Locate the cell with the specified text and output its [X, Y] center coordinate. 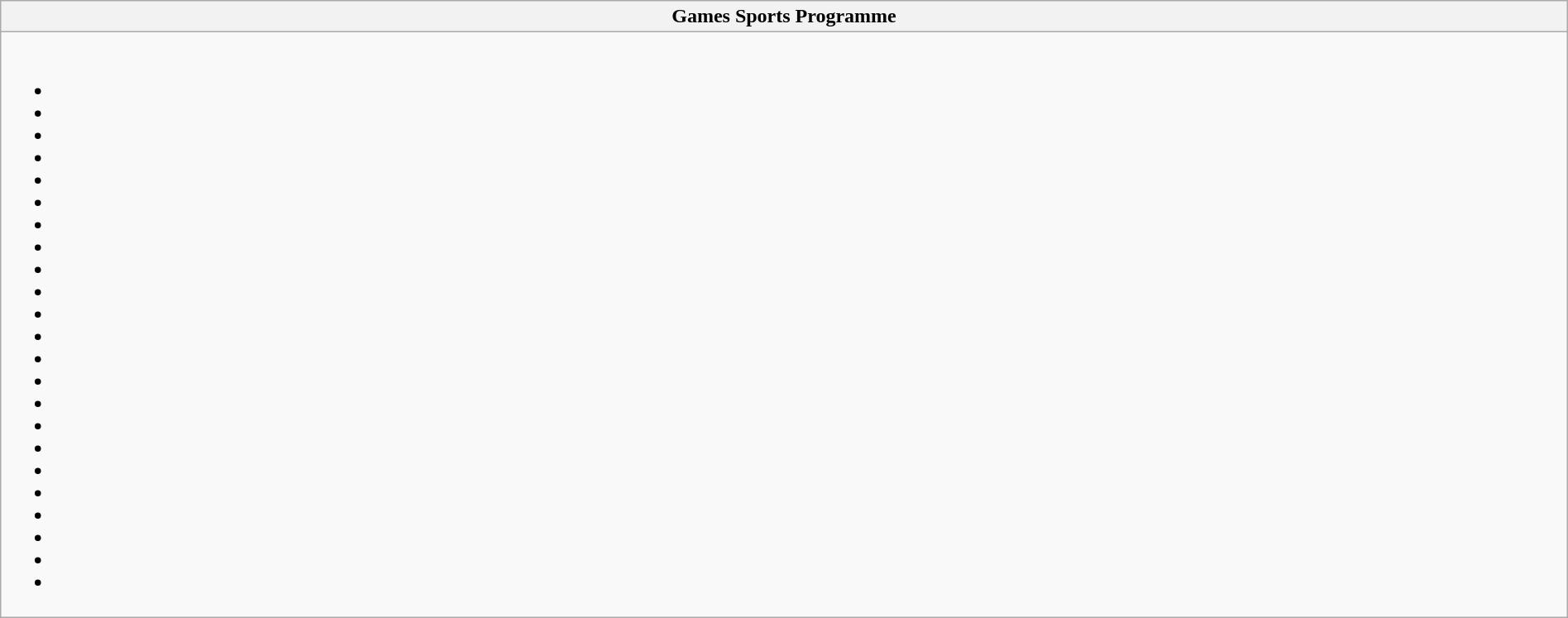
Games Sports Programme [784, 17]
